Output the [x, y] coordinate of the center of the cell containing the given text.  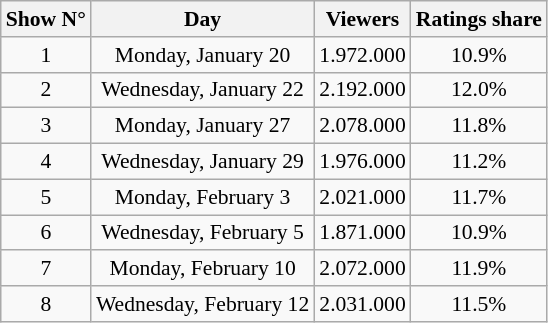
5 [46, 197]
2.021.000 [362, 197]
Day [202, 19]
Wednesday, February 12 [202, 304]
11.2% [479, 162]
2.078.000 [362, 126]
2 [46, 90]
11.7% [479, 197]
1 [46, 55]
11.5% [479, 304]
2.072.000 [362, 269]
2.192.000 [362, 90]
1.972.000 [362, 55]
Ratings share [479, 19]
Monday, January 27 [202, 126]
Wednesday, January 29 [202, 162]
7 [46, 269]
1.871.000 [362, 233]
8 [46, 304]
Show N° [46, 19]
Monday, February 3 [202, 197]
Wednesday, February 5 [202, 233]
Monday, January 20 [202, 55]
3 [46, 126]
Viewers [362, 19]
11.9% [479, 269]
4 [46, 162]
2.031.000 [362, 304]
Wednesday, January 22 [202, 90]
Monday, February 10 [202, 269]
12.0% [479, 90]
11.8% [479, 126]
6 [46, 233]
1.976.000 [362, 162]
